Return (x, y) of the center of cell containing provided text 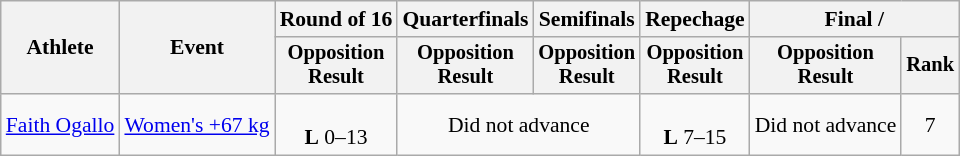
Semifinals (586, 19)
Event (196, 48)
7 (930, 124)
Repechage (695, 19)
Quarterfinals (465, 19)
Women's +67 kg (196, 124)
Faith Ogallo (60, 124)
L 7–15 (695, 124)
Rank (930, 66)
Final / (854, 19)
Athlete (60, 48)
Round of 16 (336, 19)
L 0–13 (336, 124)
